For the text-containing cell, return its midpoint in [x, y] coordinate format. 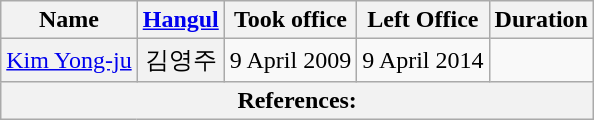
Hangul [180, 20]
Left Office [423, 20]
Duration [541, 20]
References: [298, 100]
Name [69, 20]
9 April 2009 [290, 60]
9 April 2014 [423, 60]
김영주 [180, 60]
Took office [290, 20]
Kim Yong-ju [69, 60]
